Search for the cell housing the specified text and yield its (X, Y) center coordinate. 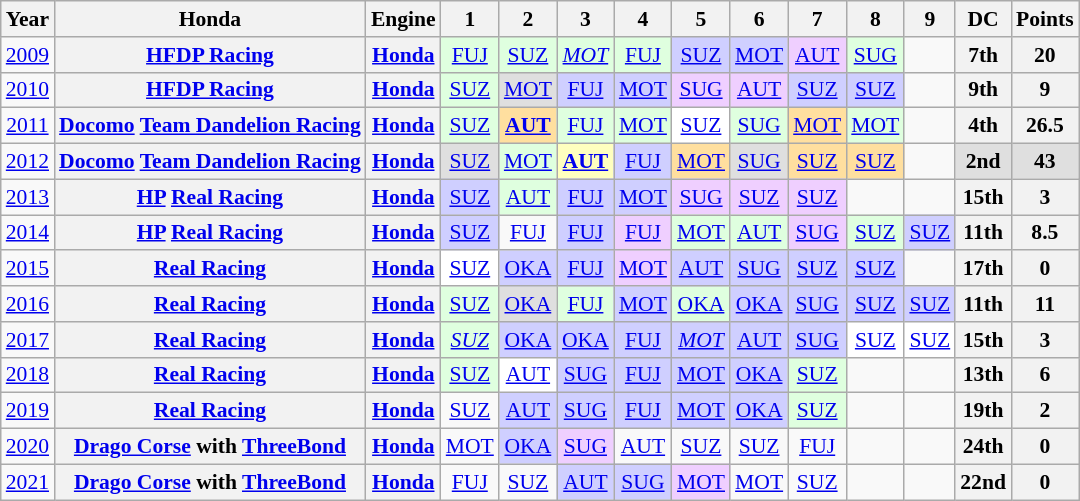
20 (1045, 55)
1 (470, 19)
2020 (28, 447)
17th (983, 269)
5 (701, 19)
DC (983, 19)
7 (817, 19)
2019 (28, 411)
2018 (28, 375)
2nd (983, 162)
2010 (28, 90)
2013 (28, 197)
22nd (983, 482)
43 (1045, 162)
11 (1045, 304)
13th (983, 375)
19th (983, 411)
8.5 (1045, 233)
8 (875, 19)
Engine (404, 19)
2009 (28, 55)
2012 (28, 162)
4 (643, 19)
9th (983, 90)
2011 (28, 126)
4th (983, 126)
2016 (28, 304)
2015 (28, 269)
Points (1045, 19)
7th (983, 55)
Year (28, 19)
2021 (28, 482)
24th (983, 447)
26.5 (1045, 126)
2017 (28, 340)
2014 (28, 233)
